Pinpoint the cell where the given text exists, returning its [X, Y] midpoint coordinate. 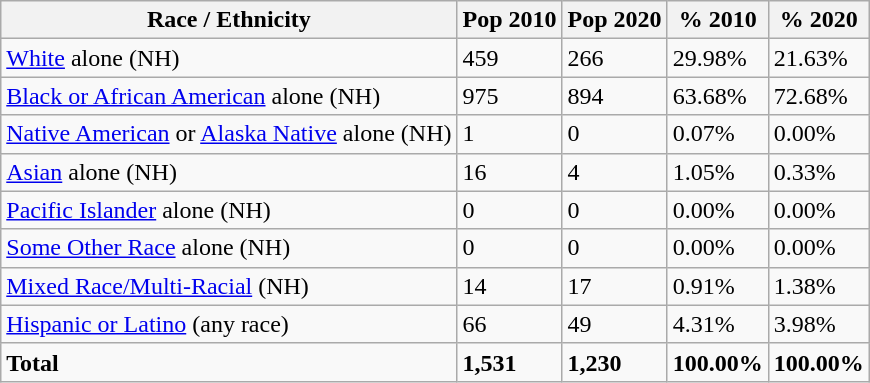
% 2020 [818, 20]
4 [614, 172]
266 [614, 58]
Asian alone (NH) [229, 172]
Total [229, 362]
63.68% [718, 96]
0.91% [718, 286]
49 [614, 324]
14 [510, 286]
72.68% [818, 96]
21.63% [818, 58]
Black or African American alone (NH) [229, 96]
16 [510, 172]
Mixed Race/Multi-Racial (NH) [229, 286]
Native American or Alaska Native alone (NH) [229, 134]
0.33% [818, 172]
975 [510, 96]
Some Other Race alone (NH) [229, 248]
White alone (NH) [229, 58]
4.31% [718, 324]
Race / Ethnicity [229, 20]
29.98% [718, 58]
0.07% [718, 134]
Pacific Islander alone (NH) [229, 210]
Pop 2020 [614, 20]
Hispanic or Latino (any race) [229, 324]
66 [510, 324]
459 [510, 58]
1 [510, 134]
1.38% [818, 286]
1,531 [510, 362]
% 2010 [718, 20]
1,230 [614, 362]
3.98% [818, 324]
894 [614, 96]
1.05% [718, 172]
17 [614, 286]
Pop 2010 [510, 20]
